Identify which cell holds the provided text, then report its (X, Y) central coordinate. 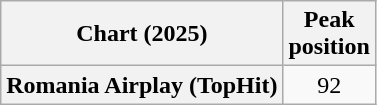
Chart (2025) (142, 34)
Romania Airplay (TopHit) (142, 85)
92 (329, 85)
Peakposition (329, 34)
